Determine the [X, Y] coordinate at the center of the cell enclosing the given text.  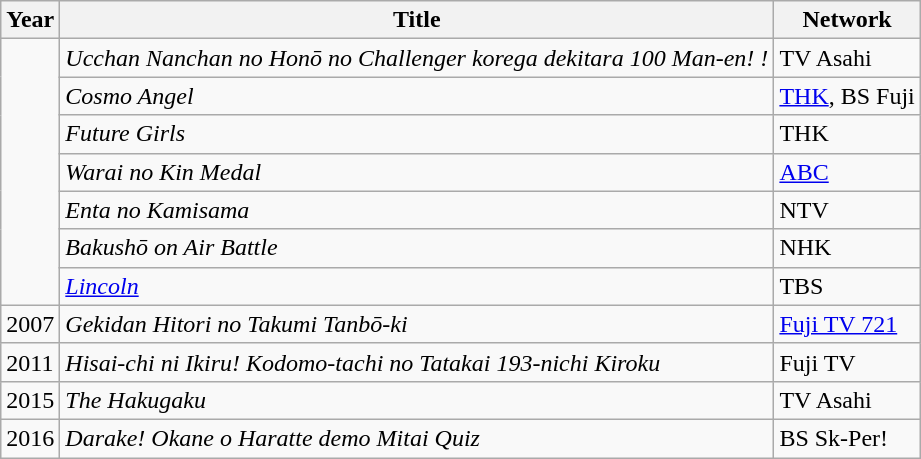
Lincoln [417, 286]
Fuji TV 721 [847, 324]
Future Girls [417, 134]
Year [30, 20]
Enta no Kamisama [417, 210]
Title [417, 20]
2015 [30, 400]
2016 [30, 438]
Warai no Kin Medal [417, 172]
THK [847, 134]
Bakushō on Air Battle [417, 248]
2011 [30, 362]
Fuji TV [847, 362]
Ucchan Nanchan no Honō no Challenger korega dekitara 100 Man-en! ! [417, 58]
The Hakugaku [417, 400]
Cosmo Angel [417, 96]
Network [847, 20]
2007 [30, 324]
BS Sk-Per! [847, 438]
THK, BS Fuji [847, 96]
Hisai-chi ni Ikiru! Kodomo-tachi no Tatakai 193-nichi Kiroku [417, 362]
Darake! Okane o Haratte demo Mitai Quiz [417, 438]
ABC [847, 172]
Gekidan Hitori no Takumi Tanbō-ki [417, 324]
NHK [847, 248]
TBS [847, 286]
NTV [847, 210]
